Return the [x, y] coordinate for the center point of the cell that contains the specified text.  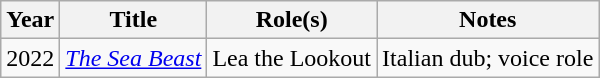
Notes [488, 20]
2022 [30, 58]
Title [134, 20]
Role(s) [292, 20]
The Sea Beast [134, 58]
Year [30, 20]
Lea the Lookout [292, 58]
Italian dub; voice role [488, 58]
